Determine the (X, Y) coordinate at the center of the cell enclosing the given text.  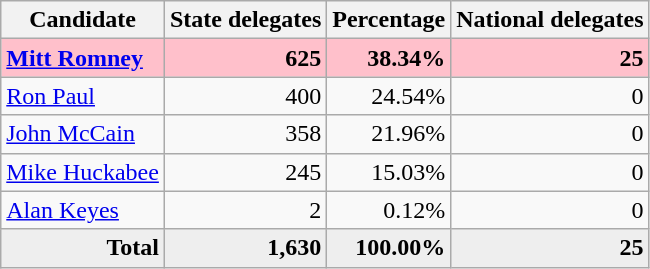
1,630 (245, 248)
400 (245, 96)
Total (83, 248)
100.00% (389, 248)
38.34% (389, 58)
358 (245, 134)
24.54% (389, 96)
21.96% (389, 134)
625 (245, 58)
2 (245, 210)
Ron Paul (83, 96)
Mitt Romney (83, 58)
National delegates (550, 20)
0.12% (389, 210)
15.03% (389, 172)
Mike Huckabee (83, 172)
Candidate (83, 20)
245 (245, 172)
Percentage (389, 20)
State delegates (245, 20)
Alan Keyes (83, 210)
John McCain (83, 134)
